Pinpoint the cell where the given text exists, returning its (X, Y) midpoint coordinate. 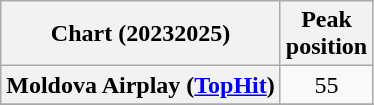
Moldova Airplay (TopHit) (141, 85)
Peak position (326, 34)
Chart (20232025) (141, 34)
55 (326, 85)
